Locate the cell with the specified text and output its [x, y] center coordinate. 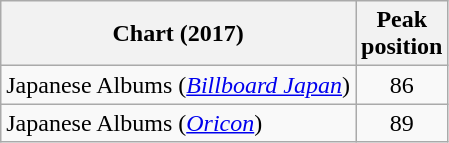
Peakposition [402, 34]
86 [402, 85]
Japanese Albums (Oricon) [178, 123]
89 [402, 123]
Chart (2017) [178, 34]
Japanese Albums (Billboard Japan) [178, 85]
